Scan for the cell matching the given text and deliver its (X, Y) coordinate at center. 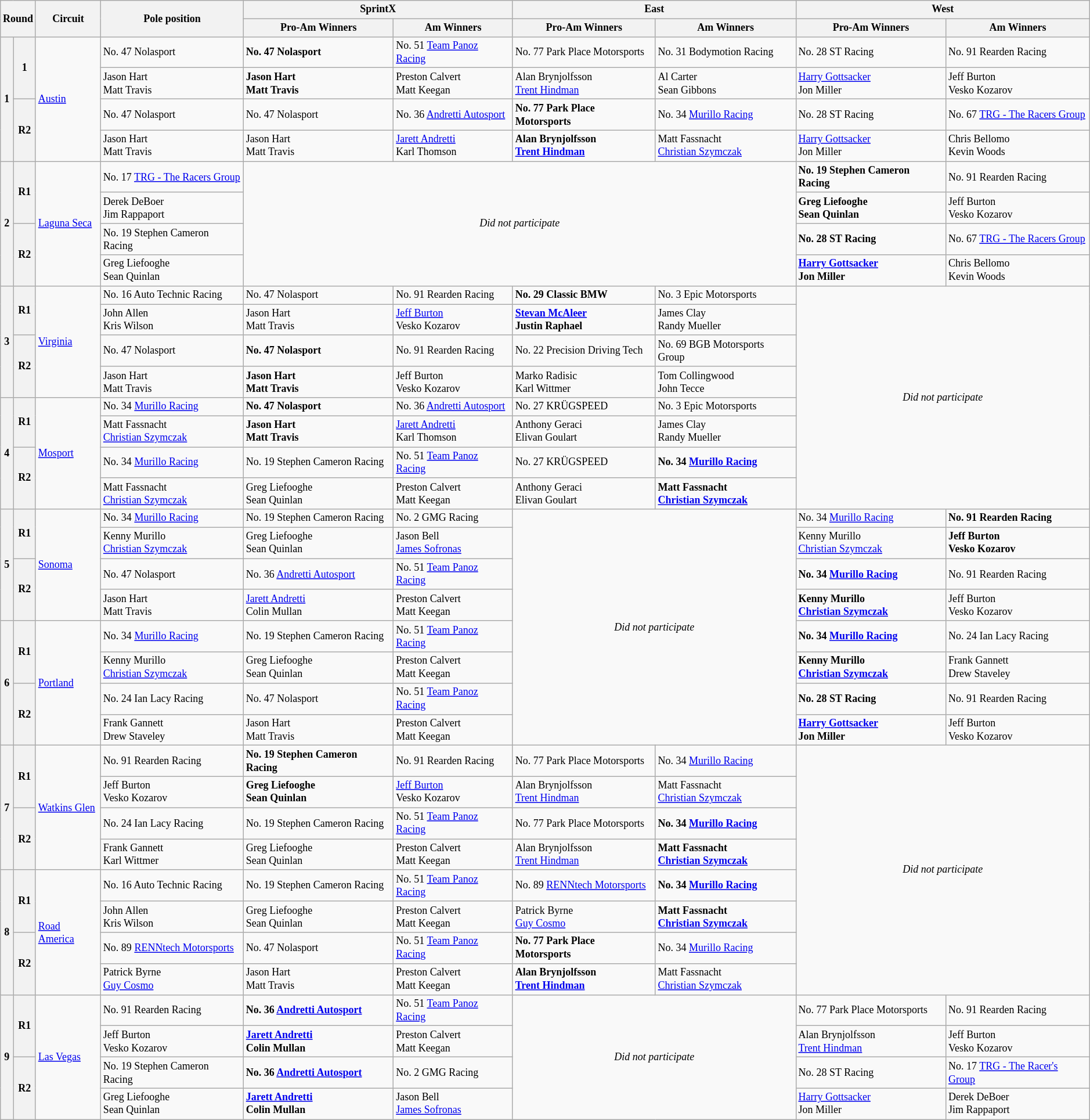
Tom Collingwood John Tecce (726, 382)
Portland (68, 683)
Al Carter Sean Gibbons (726, 84)
No. 31 Bodymotion Racing (726, 52)
No. 22 Precision Driving Tech (584, 351)
No. 17 TRG - The Racer's Group (1018, 1072)
4 (7, 453)
No. 17 TRG - The Racers Group (172, 177)
Laguna Seca (68, 224)
Sonoma (68, 565)
Watkins Glen (68, 808)
Las Vegas (68, 1057)
7 (7, 808)
No. 69 BGB Motorsports Group (726, 351)
East (654, 9)
Pole position (172, 19)
Circuit (68, 19)
Road America (68, 932)
3 (7, 341)
Austin (68, 99)
Frank Gannett Karl Wittmer (172, 855)
Marko Radisic Karl Wittmer (584, 382)
Virginia (68, 341)
Round (19, 19)
9 (7, 1057)
2 (7, 224)
6 (7, 683)
5 (7, 565)
SprintX (378, 9)
Stevan McAleer Justin Raphael (584, 320)
8 (7, 932)
No. 29 Classic BMW (584, 295)
West (943, 9)
Mosport (68, 453)
